Provide the (X, Y) coordinate of the cell's center where the given text is located.  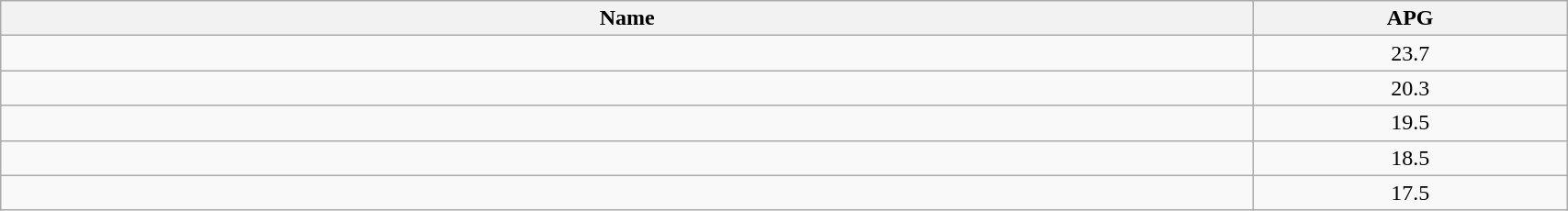
23.7 (1411, 53)
Name (627, 18)
18.5 (1411, 158)
20.3 (1411, 88)
APG (1411, 18)
19.5 (1411, 123)
17.5 (1411, 193)
